Find where the given text appears and provide that cell's center as (X, Y) coordinate. 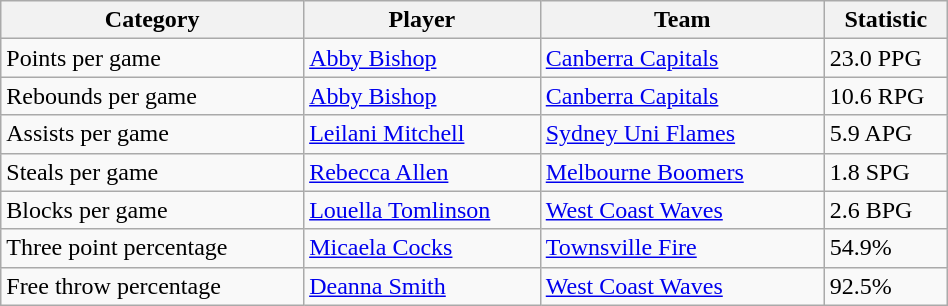
Statistic (886, 20)
Rebounds per game (152, 96)
10.6 RPG (886, 96)
Three point percentage (152, 248)
Leilani Mitchell (422, 134)
Player (422, 20)
Category (152, 20)
Louella Tomlinson (422, 210)
Free throw percentage (152, 286)
92.5% (886, 286)
Micaela Cocks (422, 248)
Steals per game (152, 172)
2.6 BPG (886, 210)
Melbourne Boomers (682, 172)
Deanna Smith (422, 286)
23.0 PPG (886, 58)
1.8 SPG (886, 172)
Rebecca Allen (422, 172)
Team (682, 20)
Townsville Fire (682, 248)
54.9% (886, 248)
Blocks per game (152, 210)
5.9 APG (886, 134)
Points per game (152, 58)
Assists per game (152, 134)
Sydney Uni Flames (682, 134)
